Find where the given text appears and provide that cell's center as (x, y) coordinate. 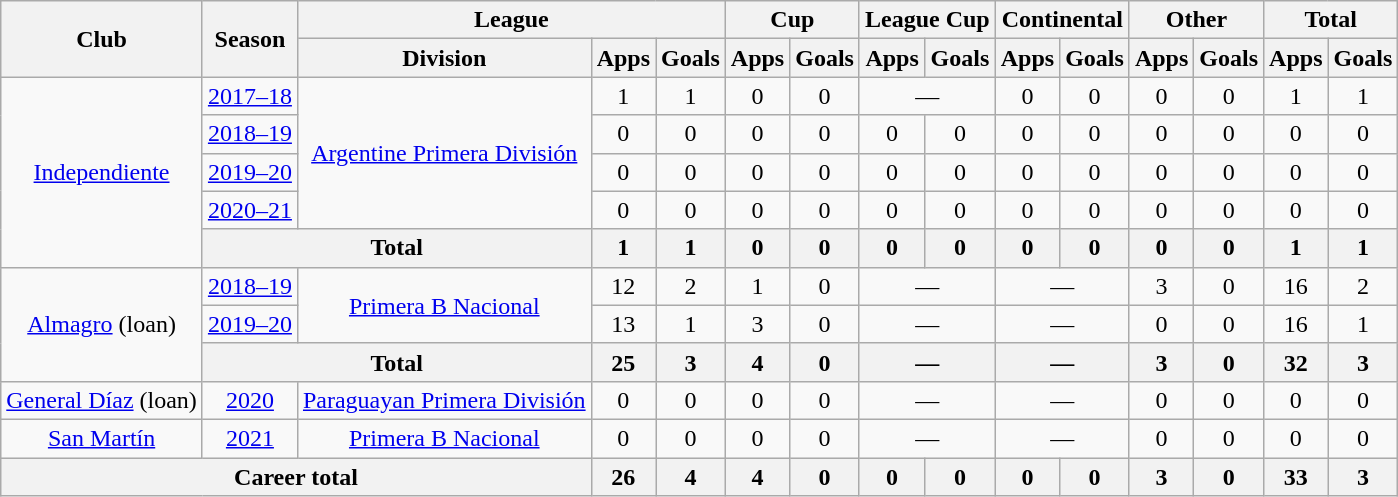
Paraguayan Primera División (444, 400)
13 (623, 324)
2020–21 (250, 210)
League (511, 20)
2021 (250, 438)
League Cup (927, 20)
Argentine Primera División (444, 153)
2017–18 (250, 96)
Season (250, 39)
2020 (250, 400)
Club (102, 39)
25 (623, 362)
Continental (1062, 20)
Other (1196, 20)
Cup (792, 20)
26 (623, 477)
San Martín (102, 438)
Division (444, 58)
32 (1296, 362)
Almagro (loan) (102, 324)
General Díaz (loan) (102, 400)
33 (1296, 477)
12 (623, 286)
Career total (296, 477)
Independiente (102, 172)
